Extract the [X, Y] coordinate from the center of the cell holding the provided text.  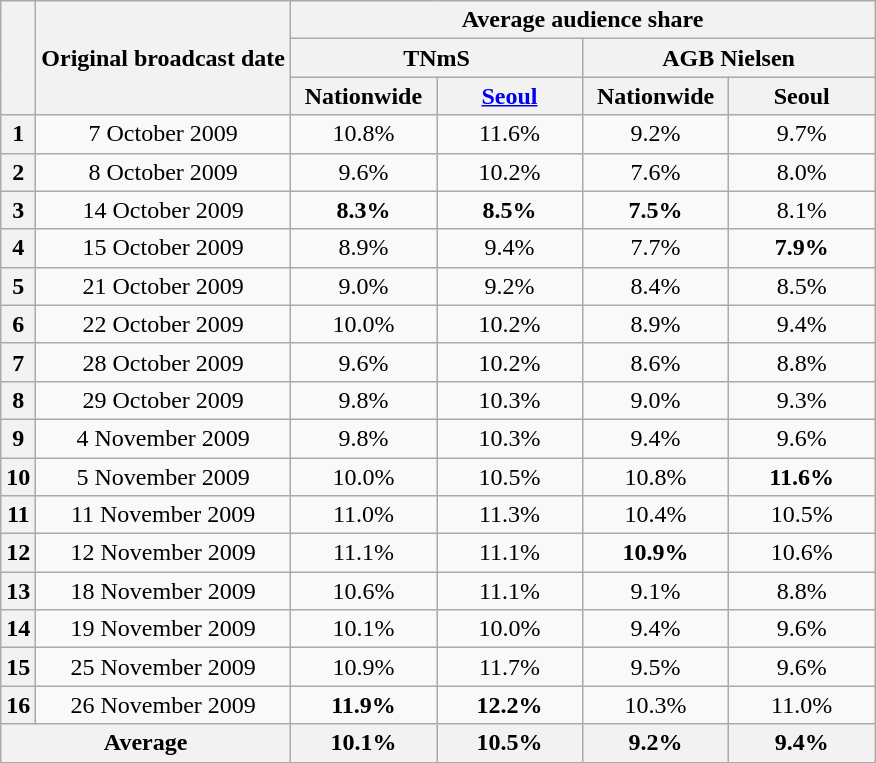
9 [18, 438]
8 October 2009 [164, 172]
TNmS [436, 58]
11 [18, 515]
2 [18, 172]
9.1% [656, 591]
8.1% [802, 210]
7.7% [656, 248]
9.3% [802, 400]
11.7% [509, 667]
4 [18, 248]
26 November 2009 [164, 705]
5 November 2009 [164, 477]
10.4% [656, 515]
Original broadcast date [164, 58]
13 [18, 591]
12.2% [509, 705]
12 [18, 553]
19 November 2009 [164, 629]
Average [146, 743]
11.9% [363, 705]
14 [18, 629]
7.6% [656, 172]
12 November 2009 [164, 553]
9.5% [656, 667]
15 [18, 667]
Average audience share [582, 20]
8.6% [656, 362]
14 October 2009 [164, 210]
1 [18, 134]
10 [18, 477]
8.3% [363, 210]
22 October 2009 [164, 324]
7 [18, 362]
3 [18, 210]
29 October 2009 [164, 400]
21 October 2009 [164, 286]
28 October 2009 [164, 362]
7.9% [802, 248]
AGB Nielsen [729, 58]
8 [18, 400]
8.0% [802, 172]
25 November 2009 [164, 667]
18 November 2009 [164, 591]
11.3% [509, 515]
9.7% [802, 134]
5 [18, 286]
11 November 2009 [164, 515]
8.4% [656, 286]
15 October 2009 [164, 248]
16 [18, 705]
7.5% [656, 210]
6 [18, 324]
7 October 2009 [164, 134]
4 November 2009 [164, 438]
